Return the (X, Y) coordinate for the center point of the cell that contains the specified text.  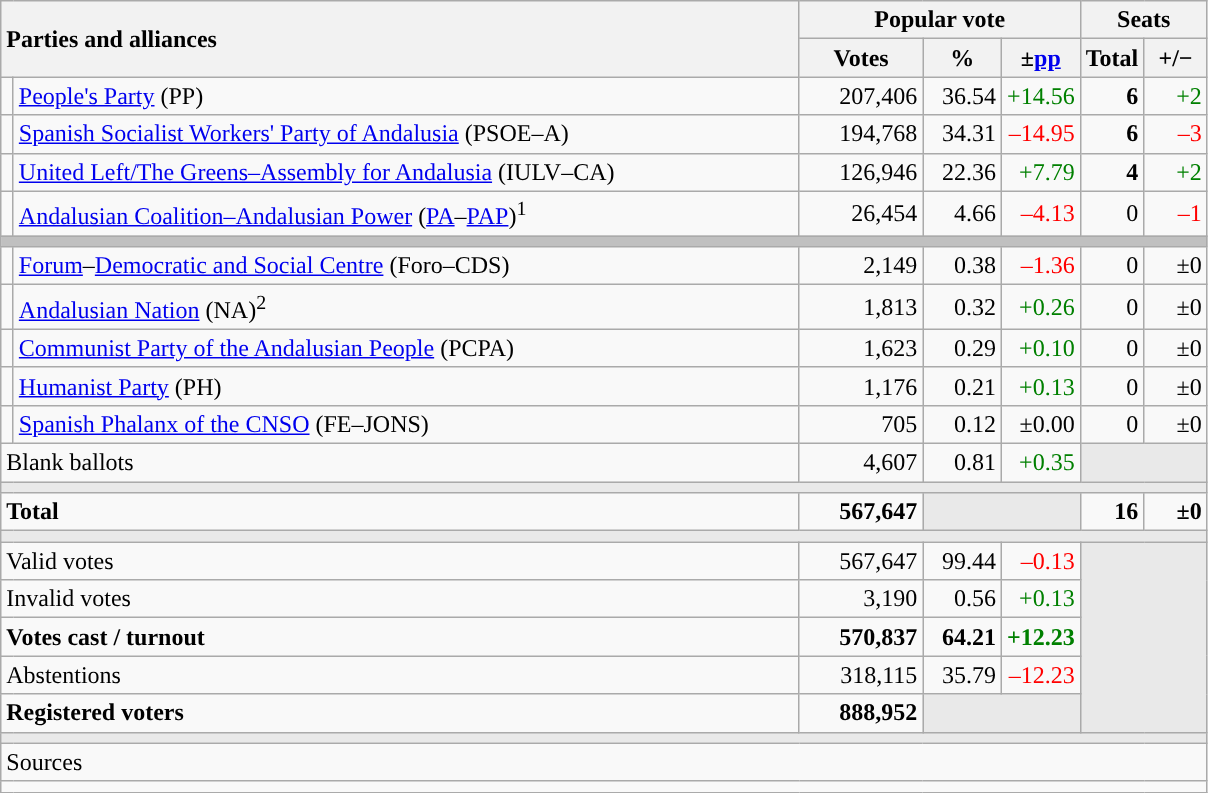
22.36 (962, 172)
16 (1112, 512)
United Left/The Greens–Assembly for Andalusia (IULV–CA) (406, 172)
–0.13 (1040, 561)
±pp (1040, 58)
705 (861, 424)
–4.13 (1040, 214)
36.54 (962, 96)
0.12 (962, 424)
34.31 (962, 134)
4.66 (962, 214)
26,454 (861, 214)
Abstentions (400, 675)
Seats (1144, 20)
% (962, 58)
Spanish Socialist Workers' Party of Andalusia (PSOE–A) (406, 134)
64.21 (962, 637)
Blank ballots (400, 462)
0.56 (962, 599)
–3 (1176, 134)
4,607 (861, 462)
–14.95 (1040, 134)
Spanish Phalanx of the CNSO (FE–JONS) (406, 424)
570,837 (861, 637)
1,623 (861, 348)
±0.00 (1040, 424)
0.38 (962, 266)
194,768 (861, 134)
Communist Party of the Andalusian People (PCPA) (406, 348)
35.79 (962, 675)
Votes (861, 58)
+0.26 (1040, 308)
207,406 (861, 96)
Andalusian Coalition–Andalusian Power (PA–PAP)1 (406, 214)
Registered voters (400, 713)
4 (1112, 172)
Sources (604, 762)
+7.79 (1040, 172)
+/− (1176, 58)
318,115 (861, 675)
Humanist Party (PH) (406, 386)
Andalusian Nation (NA)2 (406, 308)
99.44 (962, 561)
1,176 (861, 386)
Votes cast / turnout (400, 637)
0.21 (962, 386)
0.32 (962, 308)
Forum–Democratic and Social Centre (Foro–CDS) (406, 266)
+0.35 (1040, 462)
888,952 (861, 713)
+14.56 (1040, 96)
2,149 (861, 266)
Popular vote (940, 20)
People's Party (PP) (406, 96)
0.29 (962, 348)
–1.36 (1040, 266)
Parties and alliances (400, 39)
126,946 (861, 172)
3,190 (861, 599)
–1 (1176, 214)
Valid votes (400, 561)
–12.23 (1040, 675)
+0.10 (1040, 348)
+12.23 (1040, 637)
Invalid votes (400, 599)
1,813 (861, 308)
0.81 (962, 462)
